Find where the given text appears and provide that cell's center as [x, y] coordinate. 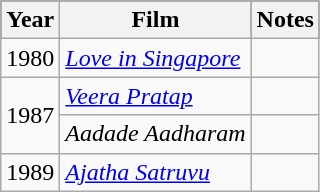
Love in Singapore [156, 58]
Aadade Aadharam [156, 134]
Year [30, 20]
1987 [30, 115]
1980 [30, 58]
Veera Pratap [156, 96]
Film [156, 20]
Ajatha Satruvu [156, 172]
Notes [285, 20]
1989 [30, 172]
